Output the (X, Y) coordinate of the center of the cell containing the given text.  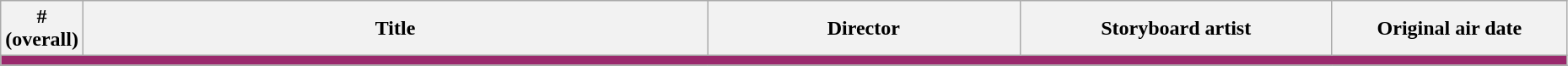
Storyboard artist (1176, 29)
Director (864, 29)
#(overall) (42, 29)
Original air date (1449, 29)
Title (395, 29)
